Scan for the cell matching the given text and deliver its (X, Y) coordinate at center. 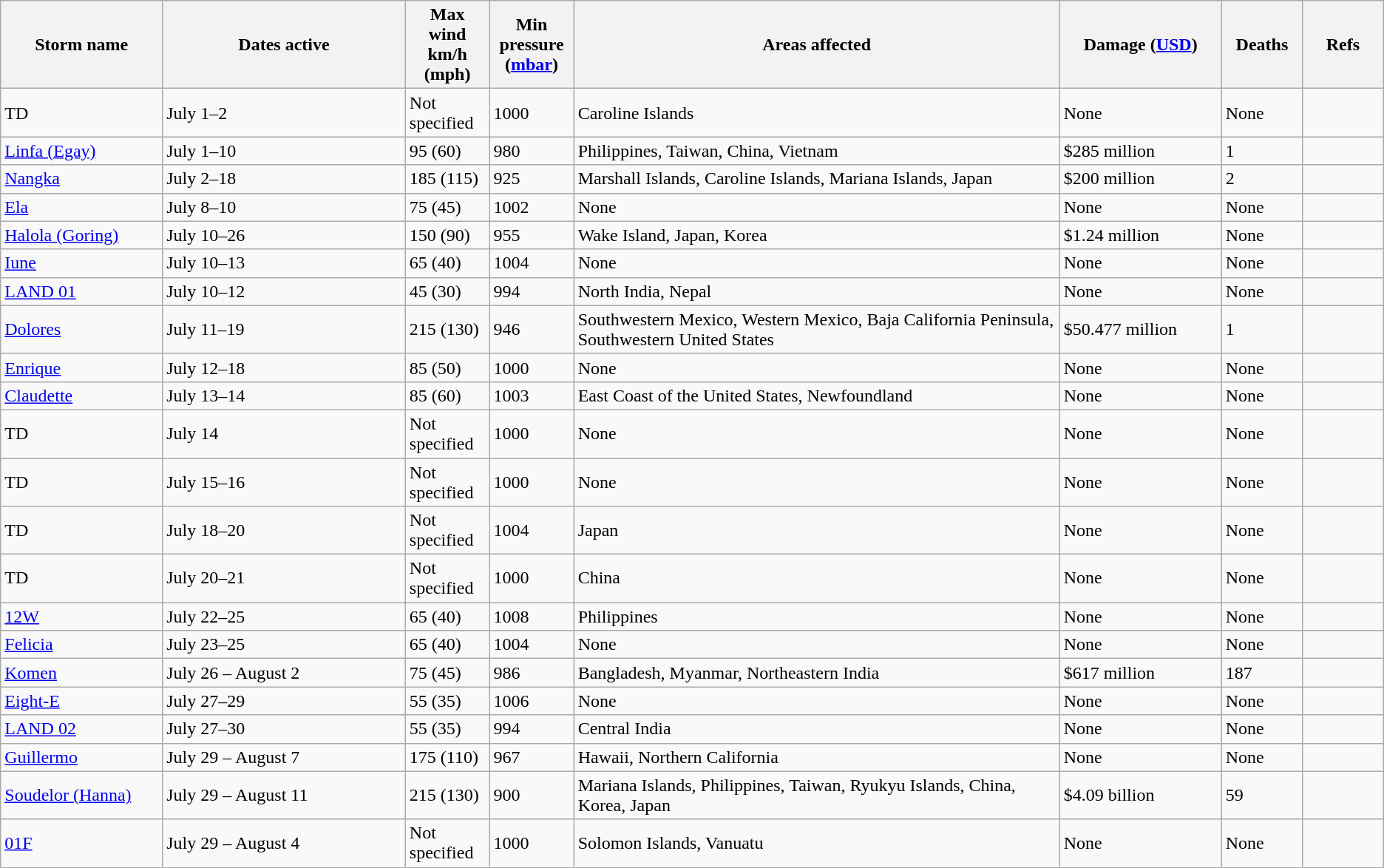
1003 (532, 396)
Iune (81, 263)
2 (1262, 179)
Storm name (81, 44)
95 (60) (447, 151)
July 13–14 (284, 396)
LAND 02 (81, 729)
Marshall Islands, Caroline Islands, Mariana Islands, Japan (816, 179)
July 27–30 (284, 729)
Refs (1343, 44)
July 10–26 (284, 235)
July 8–10 (284, 207)
12W (81, 617)
July 2–18 (284, 179)
1002 (532, 207)
Japan (816, 531)
955 (532, 235)
Halola (Goring) (81, 235)
Dolores (81, 330)
986 (532, 673)
980 (532, 151)
North India, Nepal (816, 291)
July 23–25 (284, 645)
Komen (81, 673)
1006 (532, 701)
July 10–12 (284, 291)
Enrique (81, 367)
East Coast of the United States, Newfoundland (816, 396)
$617 million (1140, 673)
Damage (USD) (1140, 44)
Felicia (81, 645)
July 15–16 (284, 482)
July 27–29 (284, 701)
Philippines (816, 617)
85 (60) (447, 396)
Ela (81, 207)
July 14 (284, 433)
July 29 – August 4 (284, 843)
Hawaii, Northern California (816, 757)
Deaths (1262, 44)
175 (110) (447, 757)
China (816, 578)
Linfa (Egay) (81, 151)
Southwestern Mexico, Western Mexico, Baja California Peninsula, Southwestern United States (816, 330)
Eight-E (81, 701)
Caroline Islands (816, 112)
July 1–2 (284, 112)
85 (50) (447, 367)
July 29 – August 11 (284, 796)
Philippines, Taiwan, China, Vietnam (816, 151)
July 26 – August 2 (284, 673)
July 18–20 (284, 531)
Claudette (81, 396)
July 20–21 (284, 578)
Bangladesh, Myanmar, Northeastern India (816, 673)
$50.477 million (1140, 330)
July 1–10 (284, 151)
July 22–25 (284, 617)
Mariana Islands, Philippines, Taiwan, Ryukyu Islands, China, Korea, Japan (816, 796)
Dates active (284, 44)
July 12–18 (284, 367)
Areas affected (816, 44)
967 (532, 757)
925 (532, 179)
Soudelor (Hanna) (81, 796)
946 (532, 330)
59 (1262, 796)
185 (115) (447, 179)
Solomon Islands, Vanuatu (816, 843)
$4.09 billion (1140, 796)
01F (81, 843)
July 29 – August 7 (284, 757)
Max wind km/h (mph) (447, 44)
187 (1262, 673)
1008 (532, 617)
45 (30) (447, 291)
July 11–19 (284, 330)
Nangka (81, 179)
Wake Island, Japan, Korea (816, 235)
Central India (816, 729)
$285 million (1140, 151)
Min pressure (mbar) (532, 44)
Guillermo (81, 757)
$1.24 million (1140, 235)
$200 million (1140, 179)
LAND 01 (81, 291)
900 (532, 796)
150 (90) (447, 235)
July 10–13 (284, 263)
